Detect which cell encompasses the target text, then output its (x, y) center coordinate. 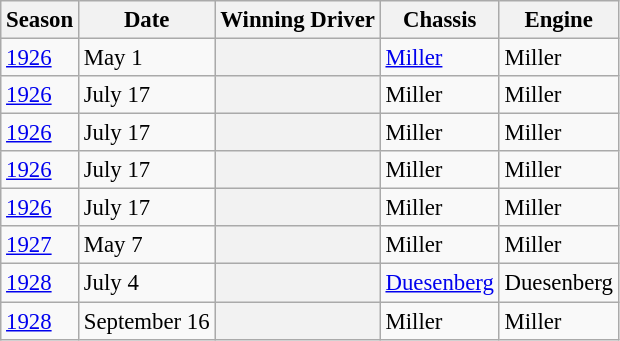
Chassis (440, 20)
Date (146, 20)
May 7 (146, 245)
Engine (558, 20)
September 16 (146, 321)
May 1 (146, 58)
July 4 (146, 283)
1927 (40, 245)
Winning Driver (298, 20)
Season (40, 20)
